From the cell containing the given text, extract its center point as (X, Y) coordinate. 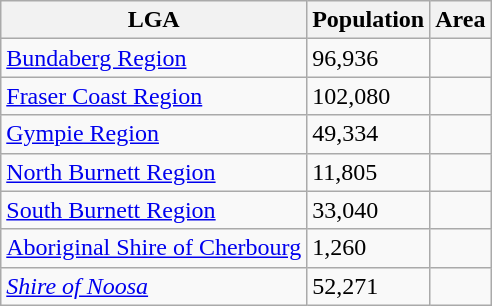
52,271 (368, 286)
LGA (154, 20)
Population (368, 20)
Gympie Region (154, 134)
Fraser Coast Region (154, 96)
96,936 (368, 58)
Aboriginal Shire of Cherbourg (154, 248)
49,334 (368, 134)
1,260 (368, 248)
Area (460, 20)
North Burnett Region (154, 172)
South Burnett Region (154, 210)
33,040 (368, 210)
Shire of Noosa (154, 286)
11,805 (368, 172)
Bundaberg Region (154, 58)
102,080 (368, 96)
